Identify which cell holds the provided text, then report its [x, y] central coordinate. 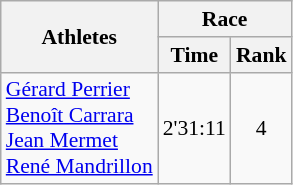
4 [262, 128]
Rank [262, 55]
Athletes [80, 36]
Race [225, 19]
Time [194, 55]
2'31:11 [194, 128]
Gérard PerrierBenoît CarraraJean MermetRené Mandrillon [80, 128]
